Return the [X, Y] coordinate for the center point of the cell that contains the specified text.  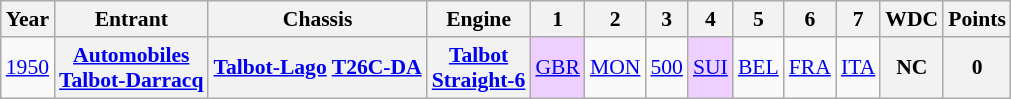
1 [558, 19]
GBR [558, 68]
Year [28, 19]
ITA [858, 68]
SUI [710, 68]
Talbot-Lago T26C-DA [317, 68]
FRA [810, 68]
1950 [28, 68]
Engine [479, 19]
2 [616, 19]
5 [758, 19]
MON [616, 68]
4 [710, 19]
AutomobilesTalbot-Darracq [131, 68]
WDC [912, 19]
Chassis [317, 19]
TalbotStraight-6 [479, 68]
500 [666, 68]
Points [977, 19]
NC [912, 68]
0 [977, 68]
Entrant [131, 19]
BEL [758, 68]
6 [810, 19]
7 [858, 19]
3 [666, 19]
